Scan for the cell matching the given text and deliver its (x, y) coordinate at center. 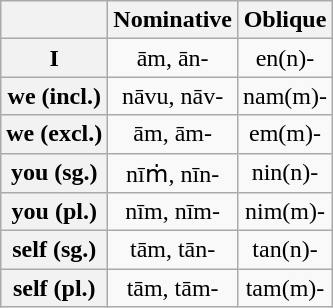
tām, tān- (173, 250)
you (sg.) (54, 173)
nīṁ, nīn- (173, 173)
we (excl.) (54, 134)
nin(n)- (284, 173)
Nominative (173, 20)
tam(m)- (284, 288)
self (pl.) (54, 288)
you (pl.) (54, 212)
nim(m)- (284, 212)
nīm, nīm- (173, 212)
nam(m)- (284, 96)
I (54, 58)
ām, ām- (173, 134)
tām, tām- (173, 288)
self (sg.) (54, 250)
em(m)- (284, 134)
nāvu, nāv- (173, 96)
tan(n)- (284, 250)
Oblique (284, 20)
we (incl.) (54, 96)
en(n)- (284, 58)
ām, ān- (173, 58)
